Pinpoint the cell where the given text exists, returning its [X, Y] midpoint coordinate. 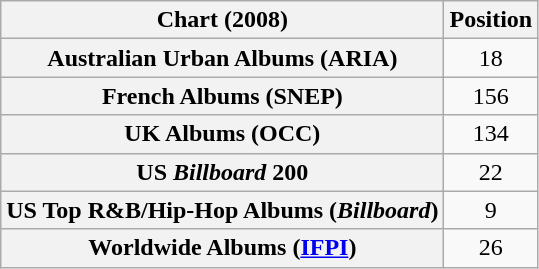
134 [491, 134]
22 [491, 172]
US Billboard 200 [222, 172]
9 [491, 210]
156 [491, 96]
18 [491, 58]
UK Albums (OCC) [222, 134]
26 [491, 248]
Worldwide Albums (IFPI) [222, 248]
Position [491, 20]
Chart (2008) [222, 20]
French Albums (SNEP) [222, 96]
US Top R&B/Hip-Hop Albums (Billboard) [222, 210]
Australian Urban Albums (ARIA) [222, 58]
